Detect which cell encompasses the target text, then output its (X, Y) center coordinate. 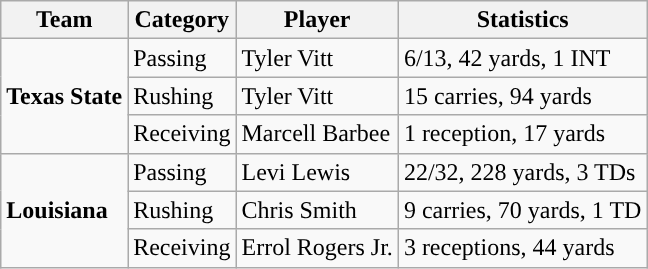
Marcell Barbee (317, 134)
Texas State (64, 96)
Errol Rogers Jr. (317, 248)
Chris Smith (317, 210)
Player (317, 20)
Statistics (522, 20)
22/32, 228 yards, 3 TDs (522, 172)
Category (182, 20)
3 receptions, 44 yards (522, 248)
Louisiana (64, 210)
15 carries, 94 yards (522, 96)
Levi Lewis (317, 172)
6/13, 42 yards, 1 INT (522, 58)
Team (64, 20)
9 carries, 70 yards, 1 TD (522, 210)
1 reception, 17 yards (522, 134)
